Detect which cell encompasses the target text, then output its [x, y] center coordinate. 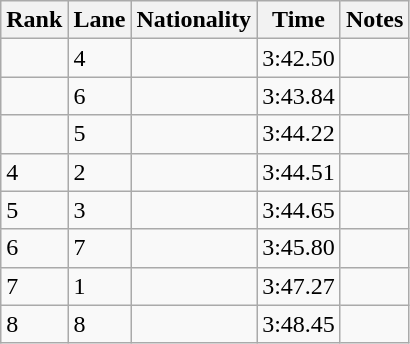
3:44.22 [299, 134]
Time [299, 20]
Notes [374, 20]
3:44.51 [299, 172]
3:44.65 [299, 210]
3:48.45 [299, 324]
3:45.80 [299, 248]
Lane [100, 20]
1 [100, 286]
Nationality [194, 20]
3:43.84 [299, 96]
Rank [34, 20]
3:47.27 [299, 286]
2 [100, 172]
3:42.50 [299, 58]
3 [100, 210]
